Provide the [x, y] coordinate of the cell's center where the given text is located.  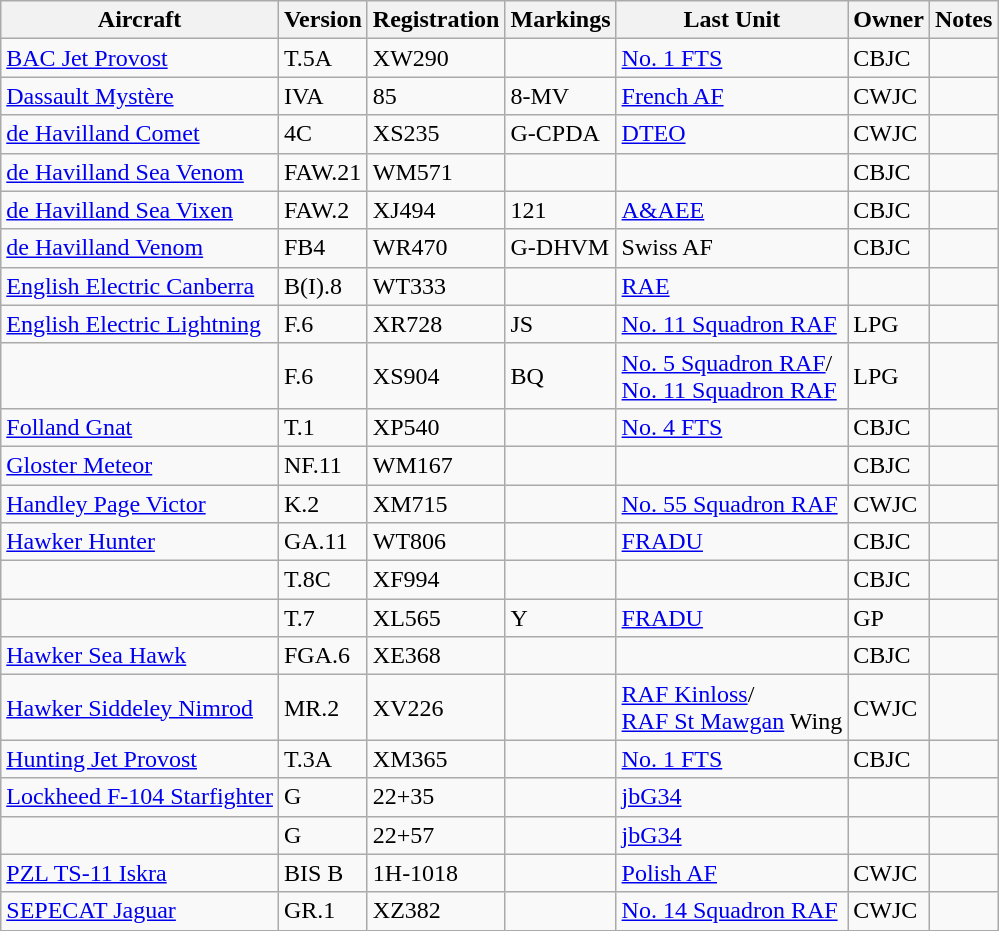
SEPECAT Jaguar [140, 911]
T.5A [322, 58]
BIS B [322, 873]
4C [322, 134]
de Havilland Sea Venom [140, 172]
No. 14 Squadron RAF [732, 911]
WT806 [436, 542]
de Havilland Comet [140, 134]
85 [436, 96]
XM365 [436, 759]
FAW.21 [322, 172]
No. 11 Squadron RAF [732, 324]
No. 55 Squadron RAF [732, 503]
GP [889, 618]
T.7 [322, 618]
JS [560, 324]
Markings [560, 20]
PZL TS-11 Iskra [140, 873]
Hunting Jet Provost [140, 759]
No. 5 Squadron RAF/No. 11 Squadron RAF [732, 376]
RAE [732, 286]
IVA [322, 96]
MR.2 [322, 708]
Handley Page Victor [140, 503]
Version [322, 20]
English Electric Canberra [140, 286]
A&AEE [732, 210]
Lockheed F-104 Starfighter [140, 797]
1H-1018 [436, 873]
WT333 [436, 286]
B(I).8 [322, 286]
T.8C [322, 580]
Hawker Hunter [140, 542]
WR470 [436, 248]
Polish AF [732, 873]
Dassault Mystère [140, 96]
FB4 [322, 248]
XS235 [436, 134]
XS904 [436, 376]
BQ [560, 376]
FAW.2 [322, 210]
Notes [963, 20]
English Electric Lightning [140, 324]
de Havilland Sea Vixen [140, 210]
Aircraft [140, 20]
G-CPDA [560, 134]
8-MV [560, 96]
XW290 [436, 58]
Hawker Siddeley Nimrod [140, 708]
Swiss AF [732, 248]
XR728 [436, 324]
XE368 [436, 656]
Registration [436, 20]
K.2 [322, 503]
Gloster Meteor [140, 465]
22+57 [436, 835]
GR.1 [322, 911]
XV226 [436, 708]
No. 4 FTS [732, 427]
XM715 [436, 503]
22+35 [436, 797]
WM167 [436, 465]
XZ382 [436, 911]
G-DHVM [560, 248]
FGA.6 [322, 656]
NF.11 [322, 465]
XL565 [436, 618]
XP540 [436, 427]
T.3A [322, 759]
Y [560, 618]
DTEO [732, 134]
GA.11 [322, 542]
French AF [732, 96]
XJ494 [436, 210]
RAF Kinloss/RAF St Mawgan Wing [732, 708]
Owner [889, 20]
Hawker Sea Hawk [140, 656]
121 [560, 210]
Last Unit [732, 20]
XF994 [436, 580]
BAC Jet Provost [140, 58]
Folland Gnat [140, 427]
T.1 [322, 427]
WM571 [436, 172]
de Havilland Venom [140, 248]
